Locate the cell with the specified text and output its (X, Y) center coordinate. 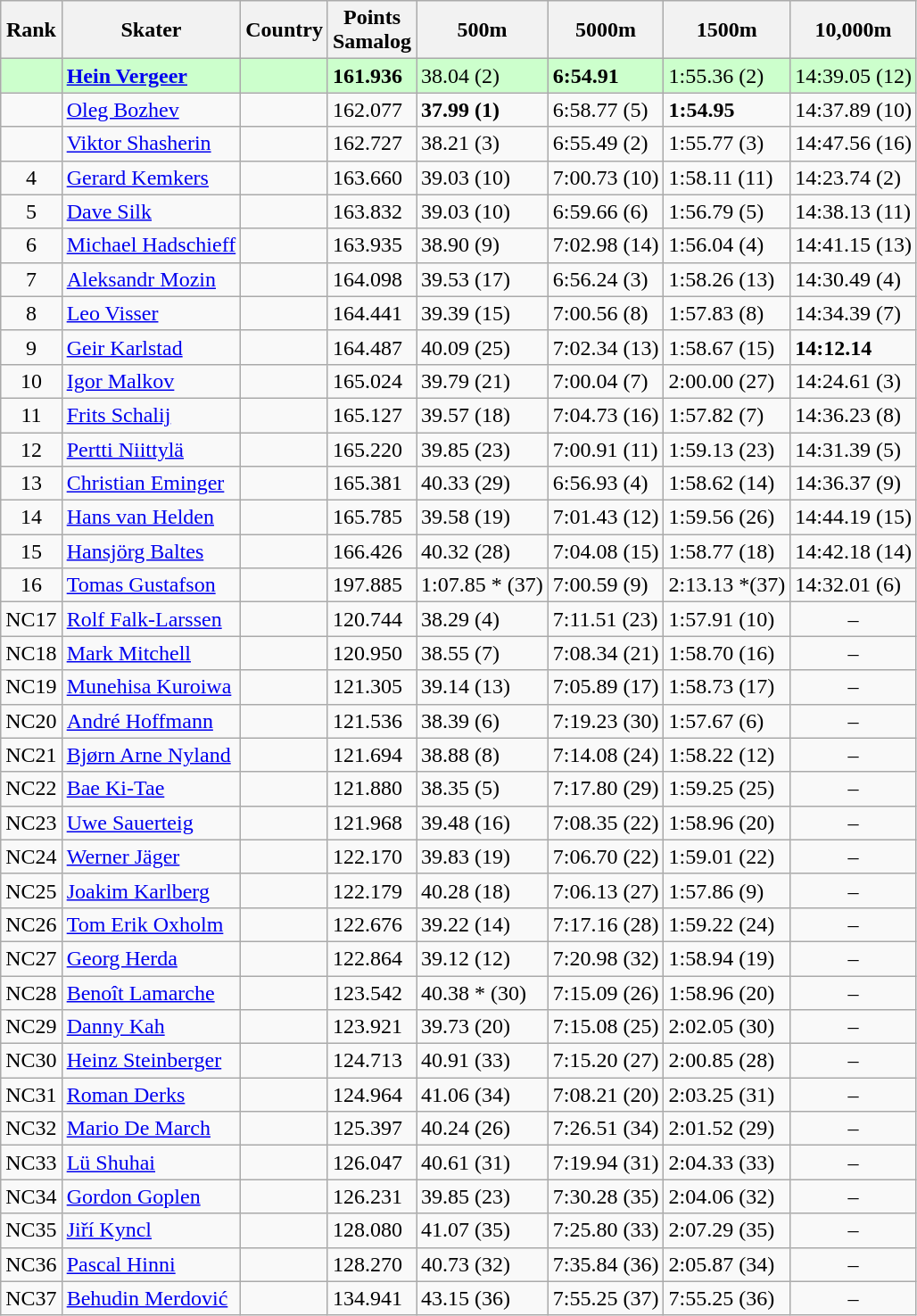
1:56.79 (5) (727, 211)
6:56.24 (3) (606, 279)
7:08.34 (21) (606, 653)
43.15 (36) (483, 1298)
Georg Herda (152, 958)
7:06.70 (22) (606, 857)
Aleksandr Mozin (152, 279)
7:55.25 (37) (606, 1298)
39.12 (12) (483, 958)
14:38.13 (11) (854, 211)
1:59.25 (25) (727, 789)
4 (31, 178)
NC20 (31, 721)
14:32.01 (6) (854, 585)
162.727 (371, 144)
2:00.00 (27) (727, 381)
15 (31, 551)
40.61 (31) (483, 1163)
1:57.83 (8) (727, 313)
1:58.11 (11) (727, 178)
7:04.73 (16) (606, 415)
Mario De March (152, 1129)
7:00.59 (9) (606, 585)
5 (31, 211)
14:36.23 (8) (854, 415)
Igor Malkov (152, 381)
126.047 (371, 1163)
165.024 (371, 381)
Country (285, 30)
Benoît Lamarche (152, 993)
Dave Silk (152, 211)
Rank (31, 30)
122.179 (371, 890)
14:12.14 (854, 347)
40.33 (29) (483, 484)
Rolf Falk-Larssen (152, 619)
38.04 (2) (483, 76)
39.79 (21) (483, 381)
2:04.33 (33) (727, 1163)
1:58.94 (19) (727, 958)
Gerard Kemkers (152, 178)
6:56.93 (4) (606, 484)
165.785 (371, 517)
6:58.77 (5) (606, 110)
37.99 (1) (483, 110)
11 (31, 415)
39.73 (20) (483, 1027)
7:01.43 (12) (606, 517)
7:00.56 (8) (606, 313)
Michael Hadschieff (152, 245)
Frits Schalij (152, 415)
NC25 (31, 890)
Tomas Gustafson (152, 585)
126.231 (371, 1196)
NC31 (31, 1095)
40.24 (26) (483, 1129)
Points Samalog (371, 30)
1:58.73 (17) (727, 687)
Oleg Bozhev (152, 110)
NC26 (31, 924)
7:19.23 (30) (606, 721)
40.91 (33) (483, 1061)
1:58.62 (14) (727, 484)
14:37.89 (10) (854, 110)
Viktor Shasherin (152, 144)
1:59.56 (26) (727, 517)
7:35.84 (36) (606, 1264)
Danny Kah (152, 1027)
165.381 (371, 484)
40.38 * (30) (483, 993)
16 (31, 585)
164.441 (371, 313)
163.832 (371, 211)
163.935 (371, 245)
NC37 (31, 1298)
7:00.91 (11) (606, 449)
1:57.82 (7) (727, 415)
1500m (727, 30)
197.885 (371, 585)
NC18 (31, 653)
7:17.80 (29) (606, 789)
14:36.37 (9) (854, 484)
7:17.16 (28) (606, 924)
Pascal Hinni (152, 1264)
NC19 (31, 687)
7:00.73 (10) (606, 178)
166.426 (371, 551)
1:59.13 (23) (727, 449)
Hein Vergeer (152, 76)
7:14.08 (24) (606, 755)
Munehisa Kuroiwa (152, 687)
164.487 (371, 347)
5000m (606, 30)
14:47.56 (16) (854, 144)
7:08.21 (20) (606, 1095)
NC27 (31, 958)
Christian Eminger (152, 484)
2:13.13 *(37) (727, 585)
39.57 (18) (483, 415)
Behudin Merdović (152, 1298)
122.864 (371, 958)
7:15.20 (27) (606, 1061)
7:00.04 (7) (606, 381)
7 (31, 279)
6 (31, 245)
38.55 (7) (483, 653)
1:57.86 (9) (727, 890)
122.170 (371, 857)
6:54.91 (606, 76)
121.880 (371, 789)
1:56.04 (4) (727, 245)
121.305 (371, 687)
1:07.85 * (37) (483, 585)
124.964 (371, 1095)
14:31.39 (5) (854, 449)
Pertti Niittylä (152, 449)
1:58.77 (18) (727, 551)
41.07 (35) (483, 1230)
1:54.95 (727, 110)
2:05.87 (34) (727, 1264)
38.90 (9) (483, 245)
39.58 (19) (483, 517)
Heinz Steinberger (152, 1061)
7:06.13 (27) (606, 890)
7:11.51 (23) (606, 619)
NC36 (31, 1264)
40.32 (28) (483, 551)
39.14 (13) (483, 687)
Roman Derks (152, 1095)
7:26.51 (34) (606, 1129)
39.83 (19) (483, 857)
1:58.70 (16) (727, 653)
40.09 (25) (483, 347)
1:55.77 (3) (727, 144)
1:59.22 (24) (727, 924)
7:02.98 (14) (606, 245)
9 (31, 347)
André Hoffmann (152, 721)
14 (31, 517)
NC32 (31, 1129)
39.53 (17) (483, 279)
128.270 (371, 1264)
40.73 (32) (483, 1264)
Leo Visser (152, 313)
161.936 (371, 76)
1:59.01 (22) (727, 857)
Bae Ki-Tae (152, 789)
NC17 (31, 619)
123.542 (371, 993)
39.39 (15) (483, 313)
NC23 (31, 823)
38.88 (8) (483, 755)
165.220 (371, 449)
125.397 (371, 1129)
165.127 (371, 415)
Hans van Helden (152, 517)
NC24 (31, 857)
Tom Erik Oxholm (152, 924)
7:15.09 (26) (606, 993)
NC35 (31, 1230)
14:34.39 (7) (854, 313)
Geir Karlstad (152, 347)
7:08.35 (22) (606, 823)
2:07.29 (35) (727, 1230)
10 (31, 381)
7:15.08 (25) (606, 1027)
39.48 (16) (483, 823)
6:55.49 (2) (606, 144)
123.921 (371, 1027)
121.694 (371, 755)
7:05.89 (17) (606, 687)
122.676 (371, 924)
2:04.06 (32) (727, 1196)
Bjørn Arne Nyland (152, 755)
NC21 (31, 755)
7:55.25 (36) (727, 1298)
Jiří Kyncl (152, 1230)
14:41.15 (13) (854, 245)
1:58.26 (13) (727, 279)
NC34 (31, 1196)
Hansjörg Baltes (152, 551)
121.968 (371, 823)
7:20.98 (32) (606, 958)
10,000m (854, 30)
1:58.22 (12) (727, 755)
NC33 (31, 1163)
14:30.49 (4) (854, 279)
14:24.61 (3) (854, 381)
NC22 (31, 789)
38.29 (4) (483, 619)
2:01.52 (29) (727, 1129)
12 (31, 449)
124.713 (371, 1061)
1:58.67 (15) (727, 347)
2:00.85 (28) (727, 1061)
2:03.25 (31) (727, 1095)
7:02.34 (13) (606, 347)
164.098 (371, 279)
500m (483, 30)
8 (31, 313)
NC30 (31, 1061)
7:25.80 (33) (606, 1230)
39.22 (14) (483, 924)
Joakim Karlberg (152, 890)
14:44.19 (15) (854, 517)
14:23.74 (2) (854, 178)
Lü Shuhai (152, 1163)
120.744 (371, 619)
Werner Jäger (152, 857)
14:39.05 (12) (854, 76)
Skater (152, 30)
162.077 (371, 110)
128.080 (371, 1230)
7:30.28 (35) (606, 1196)
1:55.36 (2) (727, 76)
7:04.08 (15) (606, 551)
1:57.91 (10) (727, 619)
1:57.67 (6) (727, 721)
NC29 (31, 1027)
134.941 (371, 1298)
14:42.18 (14) (854, 551)
NC28 (31, 993)
Mark Mitchell (152, 653)
163.660 (371, 178)
121.536 (371, 721)
Gordon Goplen (152, 1196)
Uwe Sauerteig (152, 823)
7:19.94 (31) (606, 1163)
38.35 (5) (483, 789)
41.06 (34) (483, 1095)
6:59.66 (6) (606, 211)
2:02.05 (30) (727, 1027)
38.21 (3) (483, 144)
38.39 (6) (483, 721)
120.950 (371, 653)
13 (31, 484)
40.28 (18) (483, 890)
